Pinpoint the cell where the given text exists, returning its [x, y] midpoint coordinate. 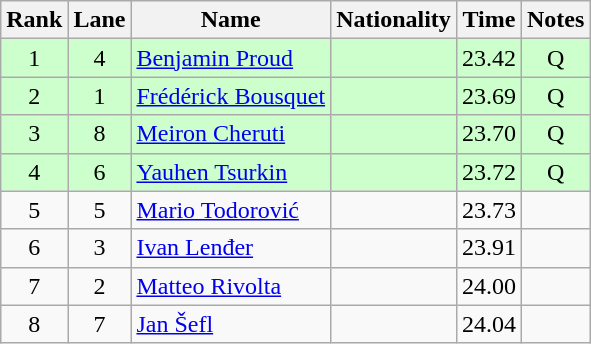
Ivan Lenđer [231, 248]
24.00 [488, 286]
23.72 [488, 172]
Mario Todorović [231, 210]
23.73 [488, 210]
Benjamin Proud [231, 58]
Time [488, 20]
Frédérick Bousquet [231, 96]
Jan Šefl [231, 324]
24.04 [488, 324]
Meiron Cheruti [231, 134]
Yauhen Tsurkin [231, 172]
Notes [555, 20]
23.91 [488, 248]
23.69 [488, 96]
Name [231, 20]
Lane [100, 20]
Rank [34, 20]
23.42 [488, 58]
Nationality [394, 20]
23.70 [488, 134]
Matteo Rivolta [231, 286]
